Determine the (x, y) coordinate at the center of the cell enclosing the given text.  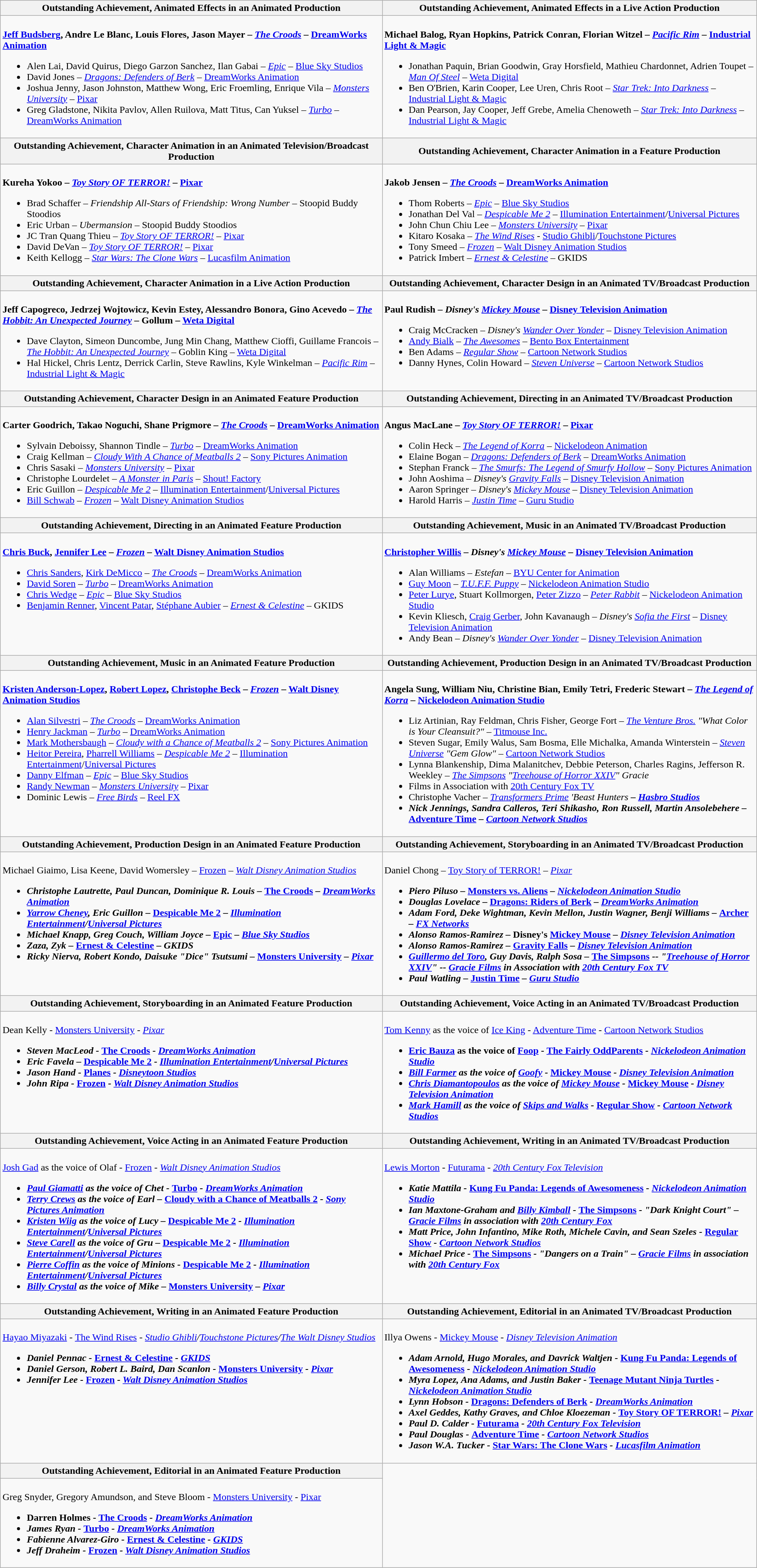
Outstanding Achievement, Character Animation in a Feature Production (569, 151)
Outstanding Achievement, Storyboarding in an Animated Feature Production (191, 1004)
Outstanding Achievement, Animated Effects in an Animated Production (191, 8)
Outstanding Achievement, Voice Acting in an Animated Feature Production (191, 1141)
Outstanding Achievement, Character Animation in a Live Action Production (191, 283)
Outstanding Achievement, Writing in an Animated Feature Production (191, 1311)
Outstanding Achievement, Editorial in an Animated TV/Broadcast Production (569, 1311)
Outstanding Achievement, Character Animation in an Animated Television/Broadcast Production (191, 151)
Outstanding Achievement, Storyboarding in an Animated TV/Broadcast Production (569, 844)
Outstanding Achievement, Directing in an Animated TV/Broadcast Production (569, 399)
Outstanding Achievement, Production Design in an Animated Feature Production (191, 844)
Outstanding Achievement, Production Design in an Animated TV/Broadcast Production (569, 663)
Outstanding Achievement, Music in an Animated TV/Broadcast Production (569, 525)
Outstanding Achievement, Character Design in an Animated TV/Broadcast Production (569, 283)
Outstanding Achievement, Editorial in an Animated Feature Production (191, 1471)
Outstanding Achievement, Voice Acting in an Animated TV/Broadcast Production (569, 1004)
Outstanding Achievement, Character Design in an Animated Feature Production (191, 399)
Outstanding Achievement, Directing in an Animated Feature Production (191, 525)
Outstanding Achievement, Animated Effects in a Live Action Production (569, 8)
Outstanding Achievement, Music in an Animated Feature Production (191, 663)
Outstanding Achievement, Writing in an Animated TV/Broadcast Production (569, 1141)
